Provide the [x, y] coordinate of the cell's center where the given text is located.  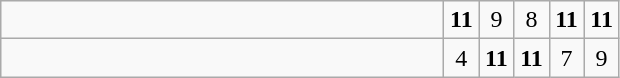
8 [532, 20]
7 [566, 58]
4 [462, 58]
